Extract the (x, y) coordinate from the center of the cell holding the provided text.  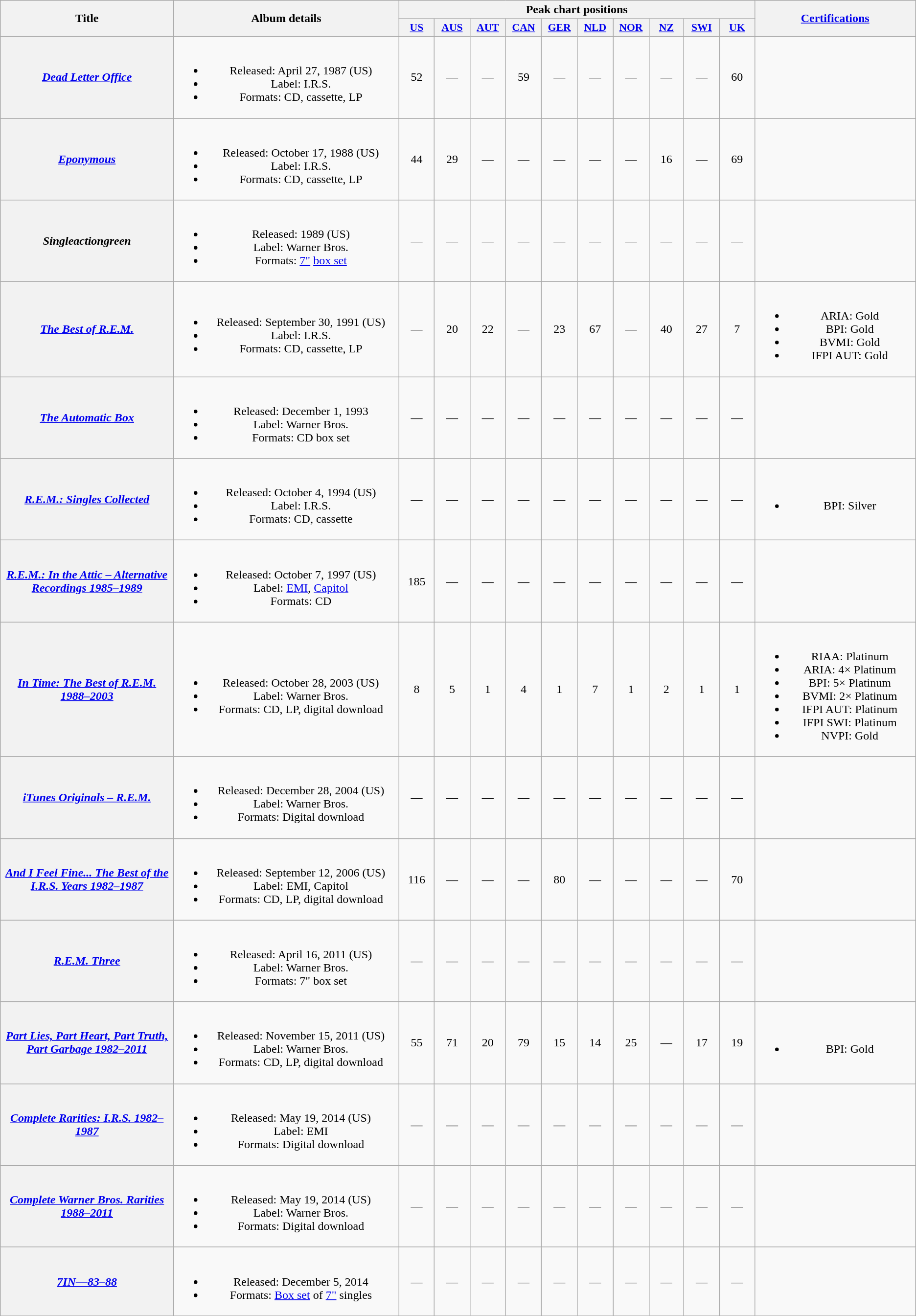
27 (702, 329)
R.E.M.: Singles Collected (87, 499)
AUT (487, 28)
ARIA: GoldBPI: GoldBVMI: GoldIFPI AUT: Gold (835, 329)
In Time: The Best of R.E.M. 1988–2003 (87, 689)
Released: October 17, 1988 (US)Label: I.R.S.Formats: CD, cassette, LP (287, 160)
71 (452, 1042)
70 (737, 879)
Released: October 7, 1997 (US)Label: EMI, CapitolFormats: CD (287, 581)
Eponymous (87, 160)
2 (666, 689)
Dead Letter Office (87, 77)
55 (416, 1042)
Released: May 19, 2014 (US)Label: Warner Bros.Formats: Digital download (287, 1206)
The Automatic Box (87, 418)
Released: November 15, 2011 (US)Label: Warner Bros.Formats: CD, LP, digital download (287, 1042)
5 (452, 689)
R.E.M.: In the Attic – Alternative Recordings 1985–1989 (87, 581)
Album details (287, 19)
14 (595, 1042)
60 (737, 77)
NZ (666, 28)
Peak chart positions (576, 10)
Released: December 1, 1993Label: Warner Bros.Formats: CD box set (287, 418)
Released: December 5, 2014Formats: Box set of 7" singles (287, 1281)
Released: 1989 (US)Label: Warner Bros.Formats: 7" box set (287, 241)
iTunes Originals – R.E.M. (87, 798)
67 (595, 329)
Part Lies, Part Heart, Part Truth, Part Garbage 1982–2011 (87, 1042)
GER (560, 28)
23 (560, 329)
Released: April 16, 2011 (US)Label: Warner Bros.Formats: 7" box set (287, 961)
7IN—83–88 (87, 1281)
Released: September 12, 2006 (US)Label: EMI, CapitolFormats: CD, LP, digital download (287, 879)
Complete Warner Bros. Rarities 1988–2011 (87, 1206)
19 (737, 1042)
Certifications (835, 19)
185 (416, 581)
R.E.M. Three (87, 961)
And I Feel Fine... The Best of the I.R.S. Years 1982–1987 (87, 879)
116 (416, 879)
US (416, 28)
4 (524, 689)
Released: April 27, 1987 (US)Label: I.R.S.Formats: CD, cassette, LP (287, 77)
Released: September 30, 1991 (US)Label: I.R.S.Formats: CD, cassette, LP (287, 329)
15 (560, 1042)
Released: October 4, 1994 (US)Label: I.R.S.Formats: CD, cassette (287, 499)
Singleactiongreen (87, 241)
The Best of R.E.M. (87, 329)
17 (702, 1042)
69 (737, 160)
59 (524, 77)
Released: October 28, 2003 (US)Label: Warner Bros.Formats: CD, LP, digital download (287, 689)
80 (560, 879)
Released: December 28, 2004 (US)Label: Warner Bros.Formats: Digital download (287, 798)
BPI: Gold (835, 1042)
CAN (524, 28)
Title (87, 19)
8 (416, 689)
SWI (702, 28)
25 (631, 1042)
Released: May 19, 2014 (US)Label: EMIFormats: Digital download (287, 1125)
Complete Rarities: I.R.S. 1982–1987 (87, 1125)
RIAA: PlatinumARIA: 4× PlatinumBPI: 5× PlatinumBVMI: 2× PlatinumIFPI AUT: PlatinumIFPI SWI: PlatinumNVPI: Gold (835, 689)
16 (666, 160)
BPI: Silver (835, 499)
79 (524, 1042)
NOR (631, 28)
22 (487, 329)
AUS (452, 28)
52 (416, 77)
44 (416, 160)
UK (737, 28)
NLD (595, 28)
40 (666, 329)
29 (452, 160)
